Search for the cell housing the specified text and yield its (x, y) center coordinate. 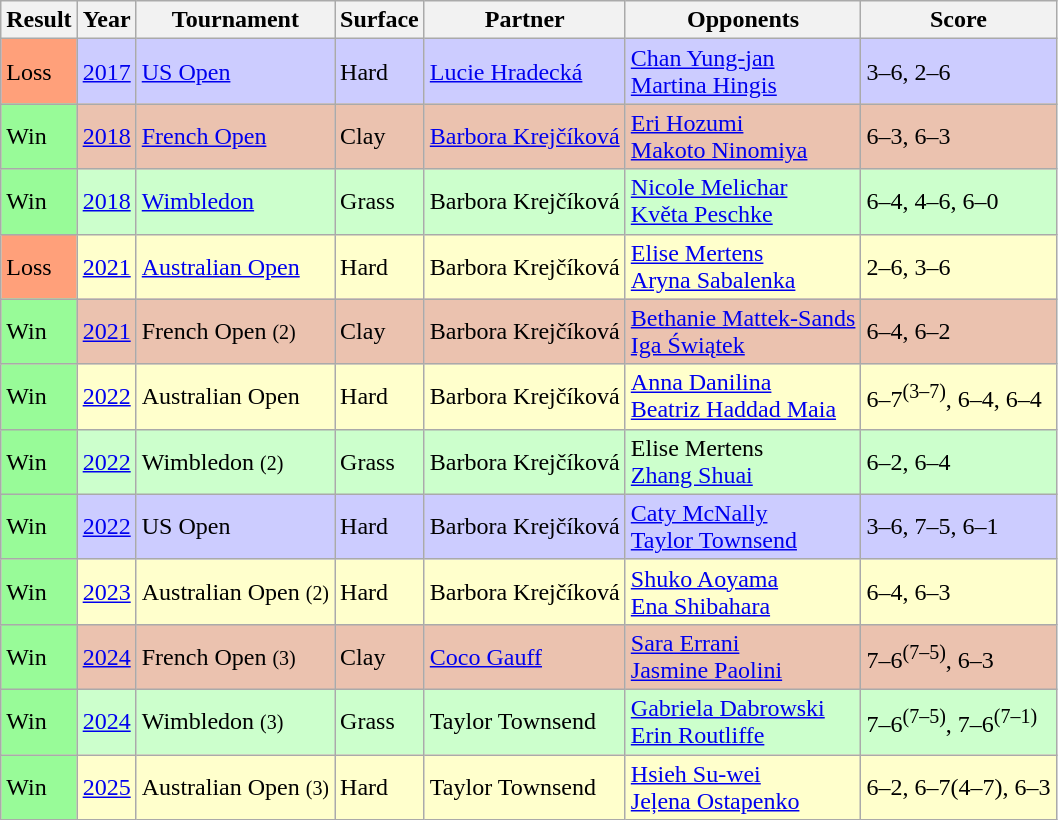
Hsieh Su-wei Jeļena Ostapenko (743, 786)
6–4, 6–2 (958, 332)
Bethanie Mattek-Sands Iga Świątek (743, 332)
3–6, 2–6 (958, 72)
2025 (106, 786)
Result (39, 20)
Anna Danilina Beatriz Haddad Maia (743, 396)
Caty McNally Taylor Townsend (743, 526)
Gabriela Dabrowski Erin Routliffe (743, 722)
Surface (380, 20)
Partner (524, 20)
6–2, 6–4 (958, 462)
Wimbledon (2) (235, 462)
French Open (3) (235, 656)
Sara Errani Jasmine Paolini (743, 656)
2–6, 3–6 (958, 266)
6–3, 6–3 (958, 136)
Nicole Melichar Květa Peschke (743, 202)
Elise Mertens Aryna Sabalenka (743, 266)
Australian Open (3) (235, 786)
Opponents (743, 20)
French Open (235, 136)
3–6, 7–5, 6–1 (958, 526)
Coco Gauff (524, 656)
French Open (2) (235, 332)
2017 (106, 72)
Tournament (235, 20)
Lucie Hradecká (524, 72)
2023 (106, 592)
Year (106, 20)
Elise Mertens Zhang Shuai (743, 462)
6–4, 6–3 (958, 592)
Chan Yung-jan Martina Hingis (743, 72)
Wimbledon (3) (235, 722)
7–6(7–5), 6–3 (958, 656)
6–4, 4–6, 6–0 (958, 202)
6–7(3–7), 6–4, 6–4 (958, 396)
7–6(7–5), 7–6(7–1) (958, 722)
Wimbledon (235, 202)
Australian Open (2) (235, 592)
6–2, 6–7(4–7), 6–3 (958, 786)
Eri Hozumi Makoto Ninomiya (743, 136)
Score (958, 20)
Shuko Aoyama Ena Shibahara (743, 592)
